Determine the (x, y) coordinate at the center of the cell enclosing the given text.  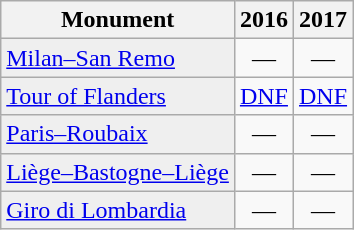
Tour of Flanders (118, 96)
Liège–Bastogne–Liège (118, 172)
2016 (264, 20)
2017 (322, 20)
Giro di Lombardia (118, 210)
Monument (118, 20)
Milan–San Remo (118, 58)
Paris–Roubaix (118, 134)
